Find where the given text appears and provide that cell's center as (x, y) coordinate. 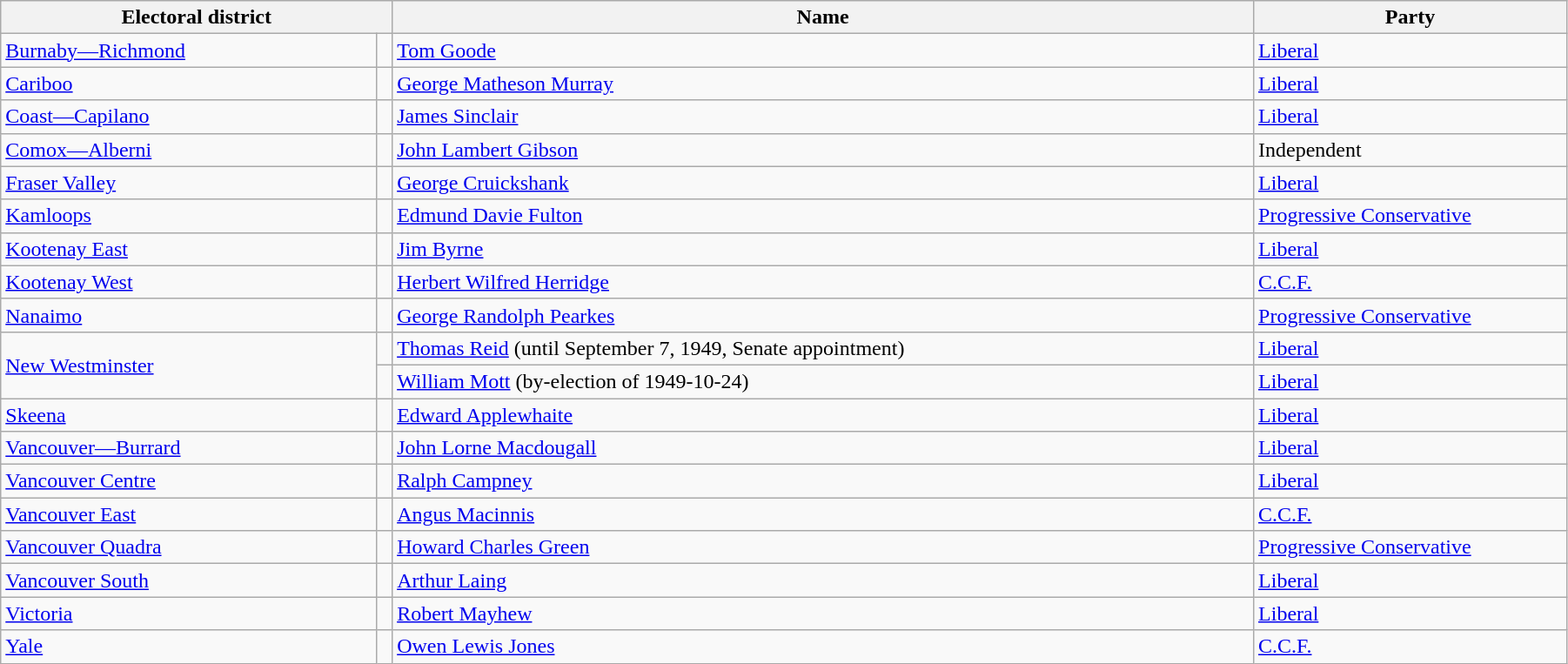
Edward Applewhaite (823, 415)
Victoria (189, 614)
George Matheson Murray (823, 84)
Yale (189, 647)
Cariboo (189, 84)
Kootenay East (189, 249)
Coast—Capilano (189, 117)
Electoral district (197, 17)
Herbert Wilfred Herridge (823, 282)
Angus Macinnis (823, 514)
Kootenay West (189, 282)
Owen Lewis Jones (823, 647)
John Lorne Macdougall (823, 448)
Thomas Reid (until September 7, 1949, Senate appointment) (823, 348)
Independent (1411, 150)
Party (1411, 17)
Vancouver Quadra (189, 547)
Tom Goode (823, 50)
George Randolph Pearkes (823, 315)
Kamloops (189, 216)
Vancouver—Burrard (189, 448)
Vancouver East (189, 514)
Robert Mayhew (823, 614)
New Westminster (189, 365)
Vancouver Centre (189, 481)
Jim Byrne (823, 249)
Name (823, 17)
Nanaimo (189, 315)
Ralph Campney (823, 481)
Edmund Davie Fulton (823, 216)
John Lambert Gibson (823, 150)
Howard Charles Green (823, 547)
Comox—Alberni (189, 150)
Skeena (189, 415)
Arthur Laing (823, 580)
William Mott (by-election of 1949-10-24) (823, 381)
James Sinclair (823, 117)
Burnaby—Richmond (189, 50)
Fraser Valley (189, 183)
George Cruickshank (823, 183)
Vancouver South (189, 580)
